Return the (x, y) coordinate for the center point of the cell that contains the specified text.  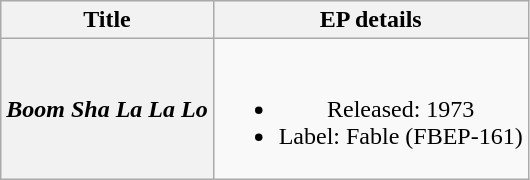
EP details (370, 20)
Title (107, 20)
Released: 1973Label: Fable (FBEP-161) (370, 109)
Boom Sha La La Lo (107, 109)
